Find where the given text appears and provide that cell's center as [x, y] coordinate. 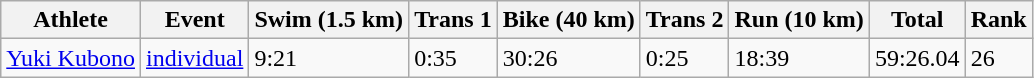
18:39 [799, 58]
0:35 [454, 58]
0:25 [684, 58]
individual [194, 58]
Trans 2 [684, 20]
26 [998, 58]
Yuki Kubono [71, 58]
Athlete [71, 20]
30:26 [568, 58]
Trans 1 [454, 20]
Total [917, 20]
Event [194, 20]
9:21 [329, 58]
Run (10 km) [799, 20]
Bike (40 km) [568, 20]
Swim (1.5 km) [329, 20]
Rank [998, 20]
59:26.04 [917, 58]
